Search for the cell housing the specified text and yield its [x, y] center coordinate. 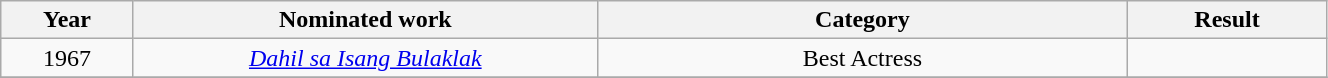
Year [68, 20]
Nominated work [365, 20]
Category [862, 20]
Best Actress [862, 58]
Result [1228, 20]
1967 [68, 58]
Dahil sa Isang Bulaklak [365, 58]
